For the text-containing cell, return its midpoint in [X, Y] coordinate format. 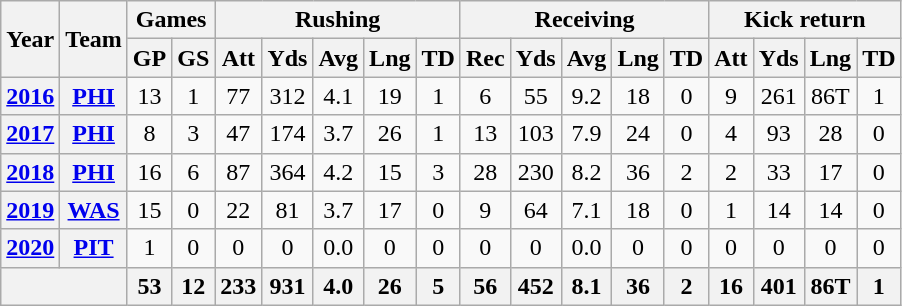
22 [238, 210]
24 [638, 134]
261 [778, 96]
2018 [30, 172]
55 [536, 96]
Kick return [805, 20]
33 [778, 172]
7.9 [586, 134]
Rushing [338, 20]
2016 [30, 96]
931 [288, 286]
77 [238, 96]
64 [536, 210]
Year [30, 39]
174 [288, 134]
93 [778, 134]
PIT [94, 248]
2019 [30, 210]
12 [194, 286]
WAS [94, 210]
312 [288, 96]
56 [485, 286]
53 [149, 286]
8.1 [586, 286]
401 [778, 286]
103 [536, 134]
4 [731, 134]
4.1 [338, 96]
230 [536, 172]
19 [390, 96]
452 [536, 286]
GP [149, 58]
233 [238, 286]
2020 [30, 248]
4.0 [338, 286]
Receiving [584, 20]
8.2 [586, 172]
87 [238, 172]
Games [170, 20]
9.2 [586, 96]
GS [194, 58]
47 [238, 134]
5 [438, 286]
364 [288, 172]
7.1 [586, 210]
4.2 [338, 172]
2017 [30, 134]
81 [288, 210]
8 [149, 134]
Rec [485, 58]
Team [94, 39]
